Locate the cell with the specified text and output its [x, y] center coordinate. 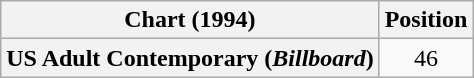
Position [426, 20]
46 [426, 58]
Chart (1994) [190, 20]
US Adult Contemporary (Billboard) [190, 58]
